Determine the (x, y) coordinate at the center of the cell enclosing the given text.  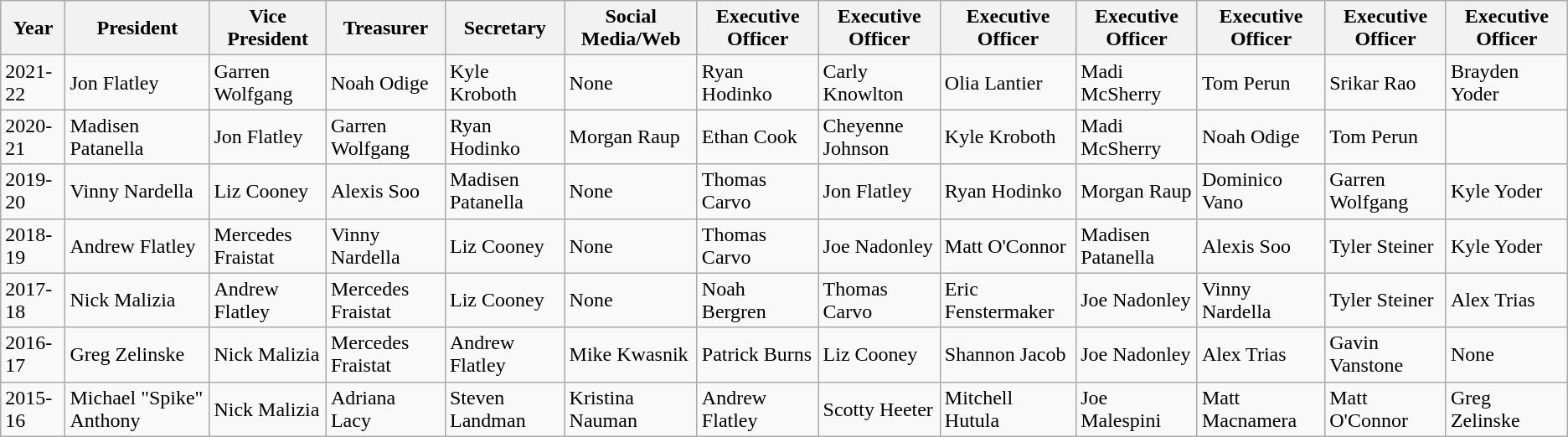
Year (34, 28)
Gavin Vanstone (1385, 355)
Kristina Nauman (631, 409)
Secretary (504, 28)
Ethan Cook (757, 137)
Patrick Burns (757, 355)
2018-19 (34, 246)
Dominico Vano (1261, 191)
Scotty Heeter (879, 409)
Cheyenne Johnson (879, 137)
2021-22 (34, 82)
Noah Bergren (757, 300)
Mike Kwasnik (631, 355)
Srikar Rao (1385, 82)
Steven Landman (504, 409)
Joe Malespini (1137, 409)
2020-21 (34, 137)
Vice President (268, 28)
Shannon Jacob (1008, 355)
2019-20 (34, 191)
Treasurer (385, 28)
Brayden Yoder (1506, 82)
Olia Lantier (1008, 82)
Matt Macnamera (1261, 409)
Mitchell Hutula (1008, 409)
Michael "Spike" Anthony (137, 409)
2017-18 (34, 300)
Adriana Lacy (385, 409)
2016-17 (34, 355)
2015-16 (34, 409)
Social Media/Web (631, 28)
Carly Knowlton (879, 82)
President (137, 28)
Eric Fenstermaker (1008, 300)
